For the text-containing cell, return its midpoint in [x, y] coordinate format. 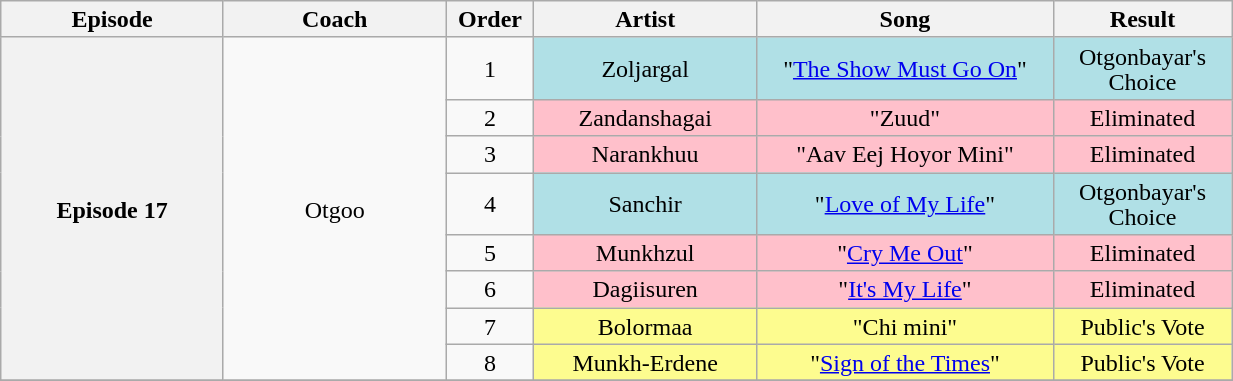
"Sign of the Times" [906, 362]
2 [490, 118]
"Aav Eej Hoyor Mini" [906, 154]
Bolormaa [646, 326]
Song [906, 20]
"Cry Me Out" [906, 254]
Narankhuu [646, 154]
4 [490, 203]
5 [490, 254]
Sanchir [646, 203]
Order [490, 20]
Artist [646, 20]
"Love of My Life" [906, 203]
Munkhzul [646, 254]
3 [490, 154]
"It's My Life" [906, 290]
Result [1142, 20]
6 [490, 290]
Coach [334, 20]
"Zuud" [906, 118]
1 [490, 68]
Zoljargal [646, 68]
Episode [112, 20]
Dagiisuren [646, 290]
Otgoo [334, 209]
Munkh-Erdene [646, 362]
"The Show Must Go On" [906, 68]
Episode 17 [112, 209]
8 [490, 362]
"Chi mini" [906, 326]
7 [490, 326]
Zandanshagai [646, 118]
